For the text-containing cell, return its midpoint in (X, Y) coordinate format. 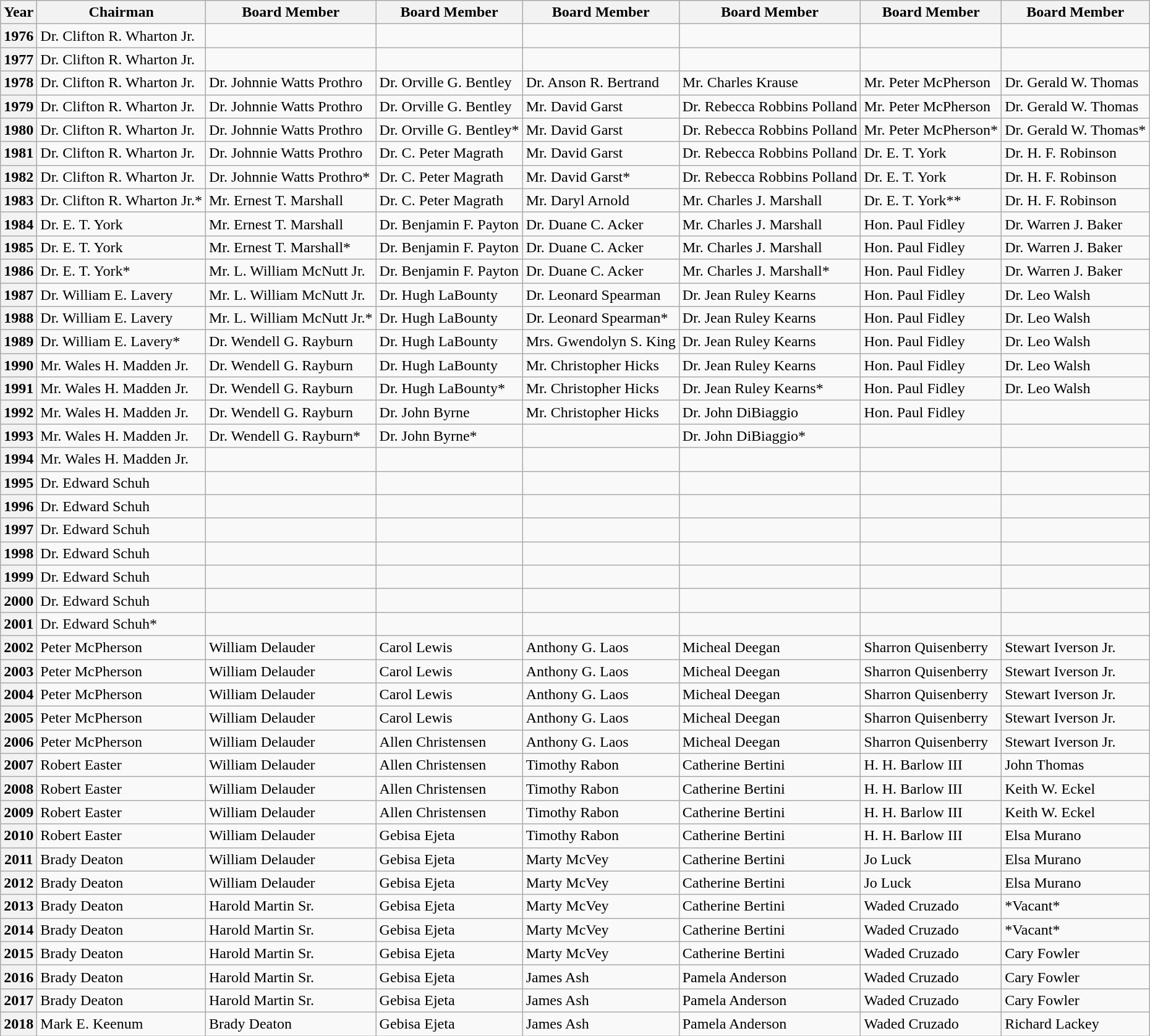
Mr. Peter McPherson* (931, 130)
1987 (19, 295)
Dr. Clifton R. Wharton Jr.* (121, 200)
Mrs. Gwendolyn S. King (601, 342)
Dr. John Byrne (449, 412)
2012 (19, 883)
Mr. Charles J. Marshall* (770, 271)
1993 (19, 436)
Mr. L. William McNutt Jr.* (291, 318)
1986 (19, 271)
1978 (19, 83)
1979 (19, 106)
Dr. William E. Lavery* (121, 342)
Mr. Daryl Arnold (601, 200)
2011 (19, 859)
1998 (19, 553)
2015 (19, 953)
1995 (19, 483)
Year (19, 12)
2004 (19, 695)
Dr. Gerald W. Thomas* (1076, 130)
1996 (19, 506)
2001 (19, 624)
Dr. John Byrne* (449, 436)
1980 (19, 130)
2017 (19, 1000)
2007 (19, 765)
Mr. Ernest T. Marshall* (291, 247)
Dr. Jean Ruley Kearns* (770, 389)
1982 (19, 177)
1992 (19, 412)
Dr. Leonard Spearman (601, 295)
Dr. Johnnie Watts Prothro* (291, 177)
2018 (19, 1024)
Dr. John DiBiaggio* (770, 436)
1988 (19, 318)
1983 (19, 200)
Dr. Leonard Spearman* (601, 318)
1976 (19, 36)
2006 (19, 742)
John Thomas (1076, 765)
Richard Lackey (1076, 1024)
Dr. E. T. York** (931, 200)
2010 (19, 836)
2014 (19, 930)
1991 (19, 389)
Dr. Anson R. Bertrand (601, 83)
Dr. Edward Schuh* (121, 624)
Mr. Charles Krause (770, 83)
1994 (19, 459)
1990 (19, 365)
1977 (19, 59)
Dr. Hugh LaBounty* (449, 389)
Chairman (121, 12)
Dr. Wendell G. Rayburn* (291, 436)
2008 (19, 789)
2000 (19, 600)
1984 (19, 224)
1989 (19, 342)
Mr. David Garst* (601, 177)
2016 (19, 977)
1985 (19, 247)
2005 (19, 718)
Dr. Orville G. Bentley* (449, 130)
1997 (19, 530)
2013 (19, 906)
1981 (19, 153)
2003 (19, 671)
2009 (19, 812)
1999 (19, 577)
Mark E. Keenum (121, 1024)
Dr. John DiBiaggio (770, 412)
2002 (19, 647)
Dr. E. T. York* (121, 271)
